Determine the [X, Y] coordinate at the center of the cell enclosing the given text.  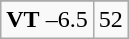
52 [110, 20]
VT –6.5 [47, 20]
